Detect which cell encompasses the target text, then output its (x, y) center coordinate. 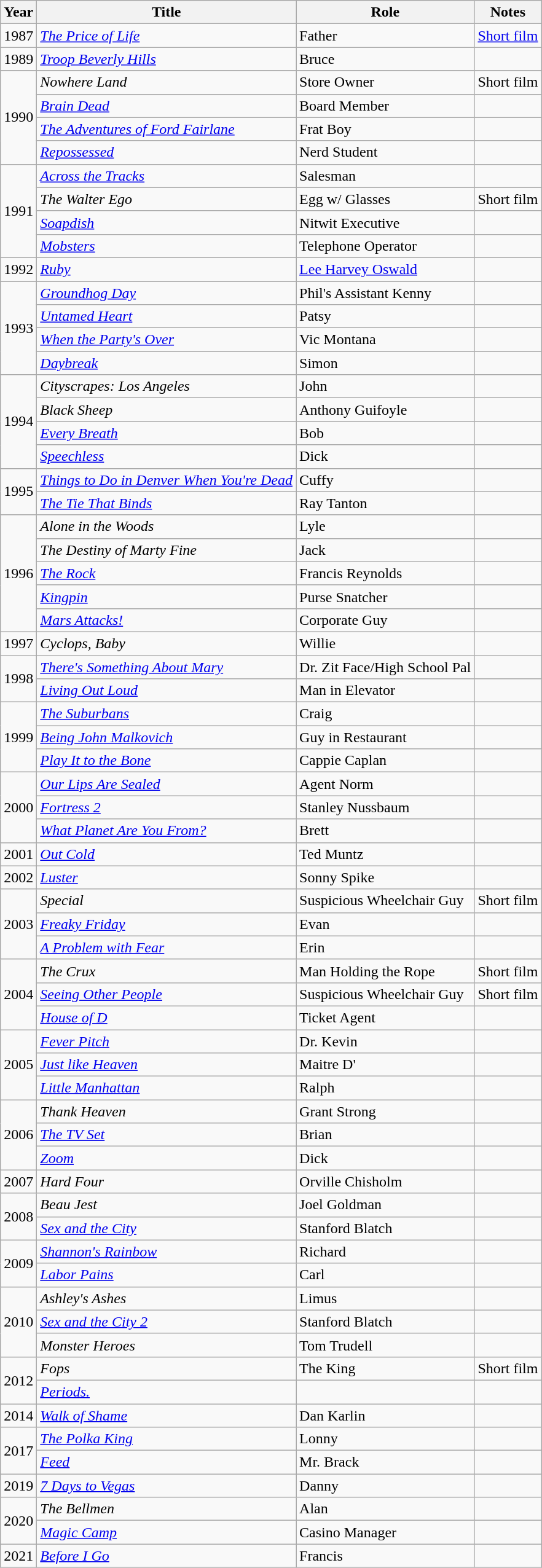
2000 (18, 807)
Man Holding the Rope (385, 971)
Mars Attacks! (167, 620)
1992 (18, 269)
Limus (385, 1298)
Maitre D' (385, 1065)
Black Sheep (167, 410)
Patsy (385, 316)
The Adventures of Ford Fairlane (167, 129)
2005 (18, 1065)
Soapdish (167, 222)
Brian (385, 1135)
Brett (385, 831)
Shannon's Rainbow (167, 1252)
Evan (385, 924)
2014 (18, 1415)
Brain Dead (167, 106)
Lee Harvey Oswald (385, 269)
Cuffy (385, 480)
Nitwit Executive (385, 222)
Agent Norm (385, 784)
1995 (18, 492)
Danny (385, 1486)
Mobsters (167, 246)
2007 (18, 1182)
Kingpin (167, 597)
Grant Strong (385, 1111)
Untamed Heart (167, 316)
Just like Heaven (167, 1065)
Fops (167, 1368)
Egg w/ Glasses (385, 199)
The King (385, 1368)
Orville Chisholm (385, 1182)
1999 (18, 737)
Sex and the City (167, 1228)
Periods. (167, 1392)
2010 (18, 1322)
2001 (18, 854)
Things to Do in Denver When You're Dead (167, 480)
Cityscrapes: Los Angeles (167, 386)
Before I Go (167, 1556)
Cyclops, Baby (167, 643)
Mr. Brack (385, 1462)
The Destiny of Marty Fine (167, 550)
Ashley's Ashes (167, 1298)
Casino Manager (385, 1532)
2020 (18, 1521)
Groundhog Day (167, 293)
2003 (18, 924)
There's Something About Mary (167, 667)
Ticket Agent (385, 1017)
Telephone Operator (385, 246)
7 Days to Vegas (167, 1486)
1997 (18, 643)
Alone in the Woods (167, 527)
Nerd Student (385, 152)
Guy in Restaurant (385, 737)
1993 (18, 328)
1994 (18, 421)
Lonny (385, 1439)
The Price of Life (167, 36)
Year (18, 12)
Carl (385, 1275)
Every Breath (167, 433)
Ralph (385, 1088)
Bruce (385, 59)
Salesman (385, 176)
John (385, 386)
Out Cold (167, 854)
Ruby (167, 269)
Willie (385, 643)
Nowhere Land (167, 82)
Thank Heaven (167, 1111)
Dr. Zit Face/High School Pal (385, 667)
Speechless (167, 457)
Living Out Loud (167, 691)
What Planet Are You From? (167, 831)
Board Member (385, 106)
Across the Tracks (167, 176)
Sex and the City 2 (167, 1322)
1996 (18, 573)
2021 (18, 1556)
Store Owner (385, 82)
Title (167, 12)
Man in Elevator (385, 691)
Francis (385, 1556)
Richard (385, 1252)
Tom Trudell (385, 1345)
Alan (385, 1509)
The Tie That Binds (167, 503)
Zoom (167, 1158)
2017 (18, 1451)
Purse Snatcher (385, 597)
The TV Set (167, 1135)
1991 (18, 211)
The Walter Ego (167, 199)
Vic Montana (385, 340)
2006 (18, 1135)
Anthony Guifoyle (385, 410)
Beau Jest (167, 1205)
2019 (18, 1486)
Ted Muntz (385, 854)
When the Party's Over (167, 340)
Labor Pains (167, 1275)
The Suburbans (167, 714)
Simon (385, 363)
Ray Tanton (385, 503)
Luster (167, 877)
1990 (18, 117)
A Problem with Fear (167, 947)
2004 (18, 994)
2002 (18, 877)
Dan Karlin (385, 1415)
Walk of Shame (167, 1415)
Lyle (385, 527)
Repossessed (167, 152)
Phil's Assistant Kenny (385, 293)
Fever Pitch (167, 1041)
Joel Goldman (385, 1205)
1989 (18, 59)
Dr. Kevin (385, 1041)
1987 (18, 36)
Role (385, 12)
The Polka King (167, 1439)
2012 (18, 1380)
2009 (18, 1263)
Cappie Caplan (385, 761)
Daybreak (167, 363)
Being John Malkovich (167, 737)
The Crux (167, 971)
Play It to the Bone (167, 761)
Stanley Nussbaum (385, 807)
Frat Boy (385, 129)
Erin (385, 947)
Monster Heroes (167, 1345)
Craig (385, 714)
Feed (167, 1462)
Corporate Guy (385, 620)
Magic Camp (167, 1532)
Bob (385, 433)
2008 (18, 1217)
Fortress 2 (167, 807)
Seeing Other People (167, 994)
Freaky Friday (167, 924)
Troop Beverly Hills (167, 59)
Little Manhattan (167, 1088)
Father (385, 36)
1998 (18, 678)
The Bellmen (167, 1509)
Our Lips Are Sealed (167, 784)
Francis Reynolds (385, 573)
The Rock (167, 573)
Special (167, 901)
Notes (508, 12)
House of D (167, 1017)
Jack (385, 550)
Hard Four (167, 1182)
Sonny Spike (385, 877)
